Identify which cell holds the provided text, then report its [x, y] central coordinate. 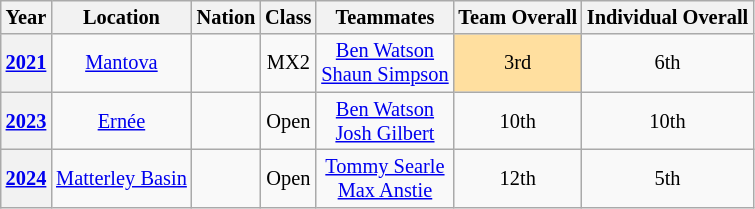
Tommy SearleMax Anstie [384, 178]
3rd [518, 63]
Ernée [121, 121]
Teammates [384, 17]
Class [288, 17]
Nation [226, 17]
Ben WatsonShaun Simpson [384, 63]
Matterley Basin [121, 178]
2024 [26, 178]
Ben WatsonJosh Gilbert [384, 121]
2021 [26, 63]
Year [26, 17]
Mantova [121, 63]
6th [668, 63]
MX2 [288, 63]
5th [668, 178]
Individual Overall [668, 17]
12th [518, 178]
Location [121, 17]
2023 [26, 121]
Team Overall [518, 17]
